Return (X, Y) of the center of cell containing provided text 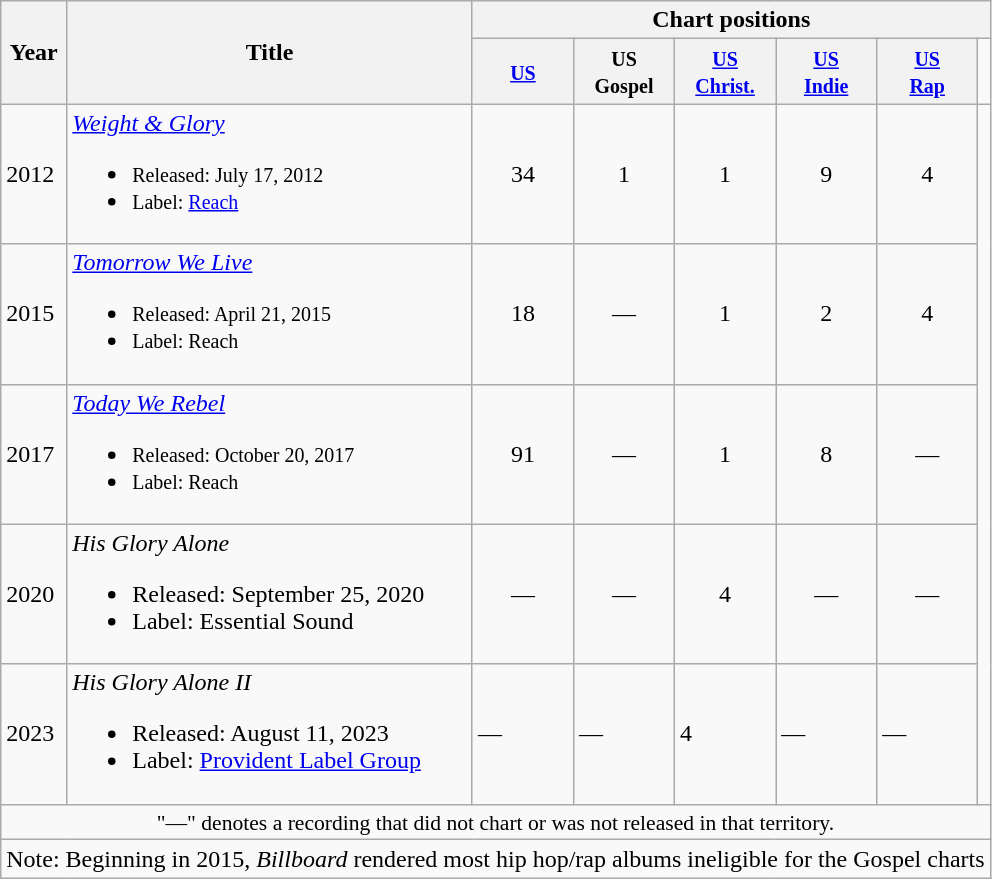
USRap (928, 72)
34 (522, 174)
Tomorrow We LiveReleased: April 21, 2015Label: Reach (270, 314)
USChrist. (726, 72)
2012 (34, 174)
"—" denotes a recording that did not chart or was not released in that territory. (496, 822)
Year (34, 52)
2015 (34, 314)
2017 (34, 454)
91 (522, 454)
9 (826, 174)
Title (270, 52)
8 (826, 454)
Chart positions (731, 20)
18 (522, 314)
2 (826, 314)
His Glory AloneReleased: September 25, 2020Label: Essential Sound (270, 594)
Today We RebelReleased: October 20, 2017Label: Reach (270, 454)
2023 (34, 734)
Weight & GloryReleased: July 17, 2012Label: Reach (270, 174)
Note: Beginning in 2015, Billboard rendered most hip hop/rap albums ineligible for the Gospel charts (496, 859)
USGospel (624, 72)
2020 (34, 594)
USIndie (826, 72)
His Glory Alone IIReleased: August 11, 2023Label: Provident Label Group (270, 734)
US (522, 72)
